From the cell containing the given text, extract its center point as (x, y) coordinate. 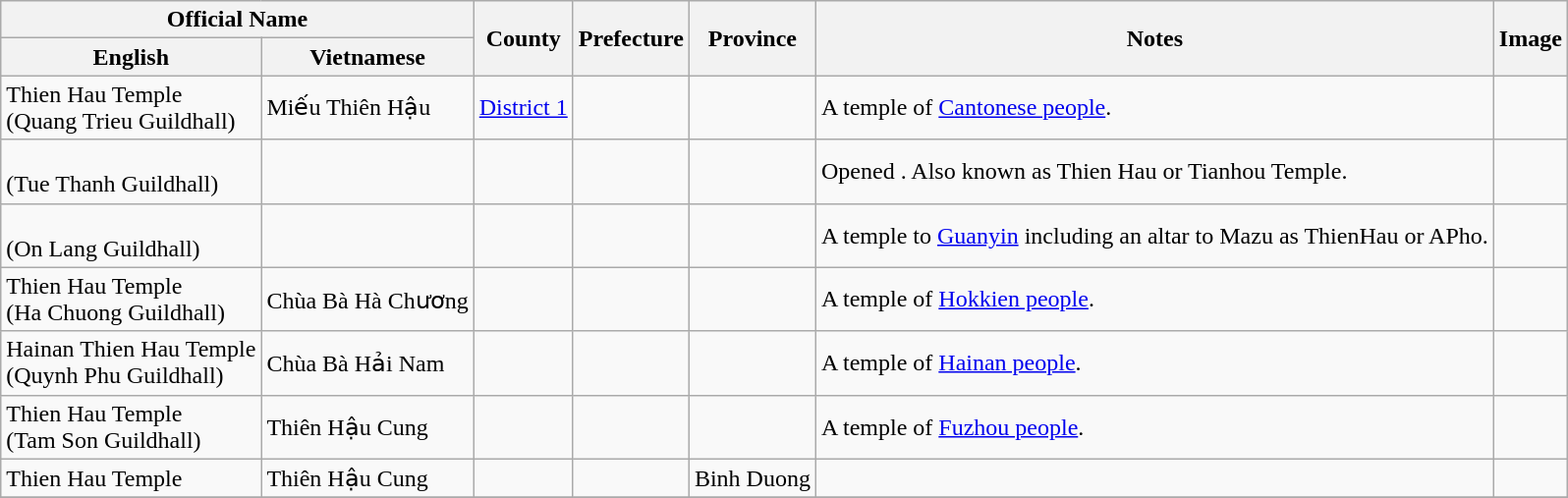
English (132, 57)
Thien Hau Temple(Ha Chuong Guildhall) (132, 299)
A temple to Guanyin including an altar to Mazu as ThienHau or APho. (1154, 236)
District 1 (523, 108)
Binh Duong (753, 478)
Thien Hau Temple (132, 478)
Thien Hau Temple(Quang Trieu Guildhall) (132, 108)
Miếu Thiên Hậu (367, 108)
Chùa Bà Hà Chương (367, 299)
Opened . Also known as Thien Hau or Tianhou Temple. (1154, 171)
A temple of Hainan people. (1154, 363)
Official Name (238, 20)
Image (1531, 38)
Hainan Thien Hau Temple(Quynh Phu Guildhall) (132, 363)
Notes (1154, 38)
A temple of Cantonese people. (1154, 108)
Vietnamese (367, 57)
A temple of Fuzhou people. (1154, 426)
A temple of Hokkien people. (1154, 299)
Chùa Bà Hải Nam (367, 363)
(Tue Thanh Guildhall) (132, 171)
Province (753, 38)
County (523, 38)
(On Lang Guildhall) (132, 236)
Thien Hau Temple(Tam Son Guildhall) (132, 426)
Prefecture (631, 38)
